Locate the cell with the specified text and output its [x, y] center coordinate. 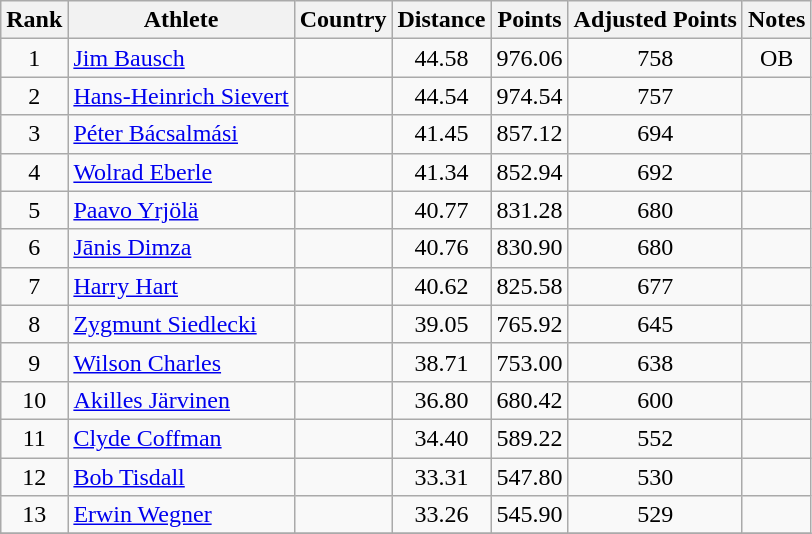
753.00 [530, 362]
40.77 [442, 210]
13 [34, 515]
3 [34, 134]
645 [655, 324]
9 [34, 362]
974.54 [530, 96]
547.80 [530, 477]
Bob Tisdall [181, 477]
Country [343, 20]
11 [34, 438]
OB [776, 58]
2 [34, 96]
34.40 [442, 438]
Points [530, 20]
40.62 [442, 286]
44.58 [442, 58]
680.42 [530, 400]
758 [655, 58]
7 [34, 286]
Rank [34, 20]
Athlete [181, 20]
589.22 [530, 438]
36.80 [442, 400]
4 [34, 172]
Harry Hart [181, 286]
Wolrad Eberle [181, 172]
677 [655, 286]
529 [655, 515]
638 [655, 362]
530 [655, 477]
41.34 [442, 172]
830.90 [530, 248]
1 [34, 58]
600 [655, 400]
Erwin Wegner [181, 515]
33.26 [442, 515]
757 [655, 96]
6 [34, 248]
Distance [442, 20]
33.31 [442, 477]
12 [34, 477]
Jim Bausch [181, 58]
825.58 [530, 286]
Clyde Coffman [181, 438]
Paavo Yrjölä [181, 210]
41.45 [442, 134]
Zygmunt Siedlecki [181, 324]
40.76 [442, 248]
692 [655, 172]
852.94 [530, 172]
976.06 [530, 58]
Hans-Heinrich Sievert [181, 96]
39.05 [442, 324]
765.92 [530, 324]
Péter Bácsalmási [181, 134]
Wilson Charles [181, 362]
5 [34, 210]
10 [34, 400]
8 [34, 324]
38.71 [442, 362]
Notes [776, 20]
552 [655, 438]
857.12 [530, 134]
Akilles Järvinen [181, 400]
545.90 [530, 515]
Jānis Dimza [181, 248]
831.28 [530, 210]
44.54 [442, 96]
694 [655, 134]
Adjusted Points [655, 20]
